Return the (X, Y) coordinate for the center point of the cell that contains the specified text.  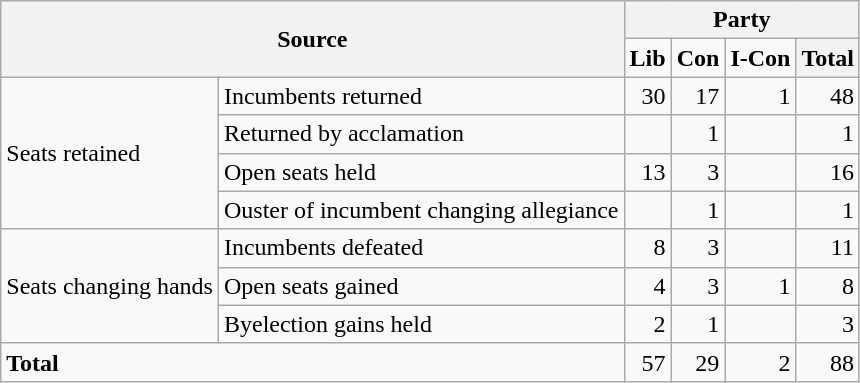
Party (742, 20)
Lib (648, 58)
11 (828, 248)
Source (312, 39)
Byelection gains held (421, 324)
88 (828, 362)
30 (648, 96)
Incumbents returned (421, 96)
4 (648, 286)
Seats changing hands (110, 286)
13 (648, 172)
Con (698, 58)
Seats retained (110, 153)
Ouster of incumbent changing allegiance (421, 210)
Returned by acclamation (421, 134)
Open seats held (421, 172)
I-Con (760, 58)
57 (648, 362)
Incumbents defeated (421, 248)
16 (828, 172)
29 (698, 362)
Open seats gained (421, 286)
48 (828, 96)
17 (698, 96)
